Determine the [X, Y] coordinate at the center of the cell enclosing the given text.  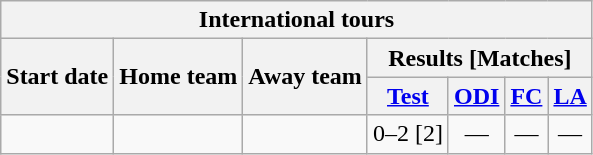
Away team [306, 77]
0–2 [2] [408, 134]
Results [Matches] [480, 58]
Test [408, 96]
LA [570, 96]
ODI [476, 96]
Start date [58, 77]
International tours [297, 20]
Home team [178, 77]
FC [526, 96]
